Return the (x, y) coordinate for the center point of the cell that contains the specified text.  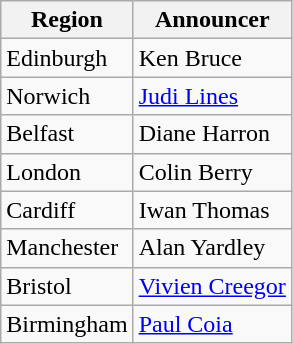
Region (67, 20)
Cardiff (67, 210)
Ken Bruce (212, 58)
Bristol (67, 286)
Edinburgh (67, 58)
London (67, 172)
Birmingham (67, 324)
Vivien Creegor (212, 286)
Norwich (67, 96)
Belfast (67, 134)
Alan Yardley (212, 248)
Judi Lines (212, 96)
Diane Harron (212, 134)
Announcer (212, 20)
Colin Berry (212, 172)
Paul Coia (212, 324)
Manchester (67, 248)
Iwan Thomas (212, 210)
